Determine the [x, y] coordinate at the center of the cell enclosing the given text.  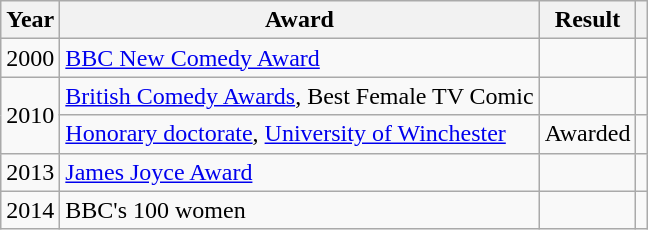
BBC New Comedy Award [300, 58]
2013 [30, 172]
2010 [30, 115]
Awarded [588, 134]
James Joyce Award [300, 172]
2014 [30, 210]
Honorary doctorate, University of Winchester [300, 134]
British Comedy Awards, Best Female TV Comic [300, 96]
BBC's 100 women [300, 210]
Year [30, 20]
2000 [30, 58]
Award [300, 20]
Result [588, 20]
